Scan for the cell matching the given text and deliver its (X, Y) coordinate at center. 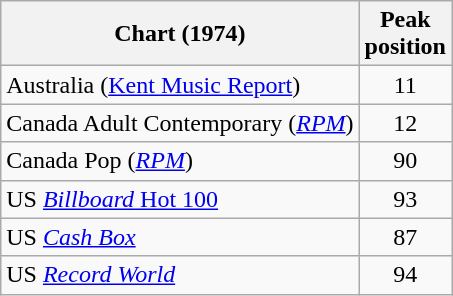
93 (405, 199)
US Record World (180, 275)
US Billboard Hot 100 (180, 199)
94 (405, 275)
11 (405, 85)
Chart (1974) (180, 34)
Peakposition (405, 34)
87 (405, 237)
US Cash Box (180, 237)
Canada Adult Contemporary (RPM) (180, 123)
Canada Pop (RPM) (180, 161)
12 (405, 123)
Australia (Kent Music Report) (180, 85)
90 (405, 161)
